For the text-containing cell, return its midpoint in [x, y] coordinate format. 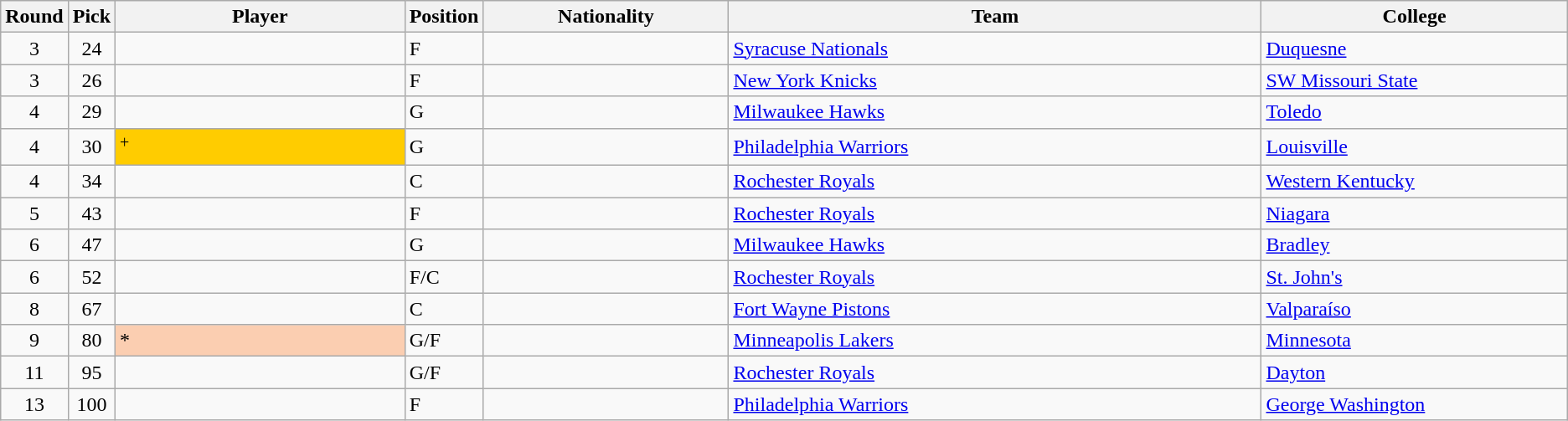
New York Knicks [995, 80]
Valparaíso [1414, 309]
Syracuse Nationals [995, 49]
13 [34, 404]
24 [91, 49]
Dayton [1414, 372]
* [260, 341]
Bradley [1414, 245]
11 [34, 372]
SW Missouri State [1414, 80]
29 [91, 112]
47 [91, 245]
Louisville [1414, 147]
30 [91, 147]
Western Kentucky [1414, 182]
Nationality [606, 17]
Fort Wayne Pistons [995, 309]
26 [91, 80]
Minneapolis Lakers [995, 341]
+ [260, 147]
Minnesota [1414, 341]
Position [444, 17]
52 [91, 277]
Pick [91, 17]
95 [91, 372]
Duquesne [1414, 49]
5 [34, 213]
St. John's [1414, 277]
80 [91, 341]
Player [260, 17]
Niagara [1414, 213]
43 [91, 213]
F/C [444, 277]
Toledo [1414, 112]
College [1414, 17]
Team [995, 17]
9 [34, 341]
George Washington [1414, 404]
Round [34, 17]
100 [91, 404]
67 [91, 309]
34 [91, 182]
8 [34, 309]
